Extract the (X, Y) coordinate from the center of the cell holding the provided text.  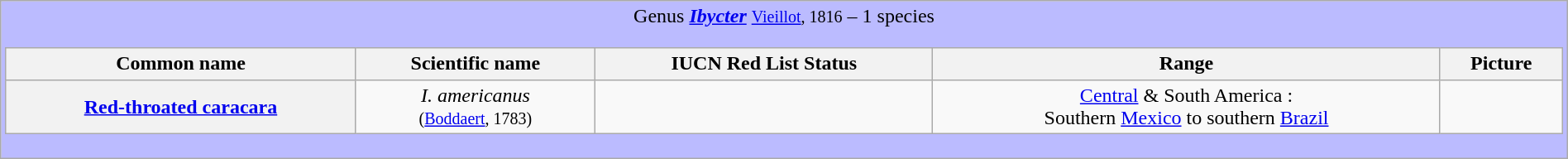
Scientific name (476, 64)
Red-throated caracara (180, 106)
I. americanus (Boddaert, 1783) (476, 106)
Common name (180, 64)
Picture (1500, 64)
IUCN Red List Status (764, 64)
Central & South America :Southern Mexico to southern Brazil (1187, 106)
Range (1187, 64)
